Return (x, y) of the center of cell containing provided text 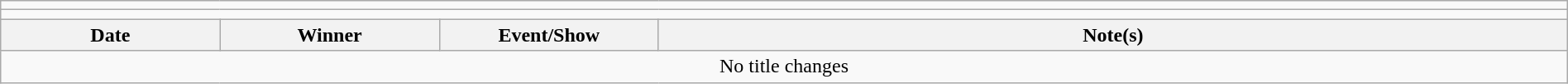
Date (111, 35)
Event/Show (549, 35)
No title changes (784, 67)
Winner (329, 35)
Note(s) (1113, 35)
